Output the (X, Y) coordinate of the center of the cell containing the given text.  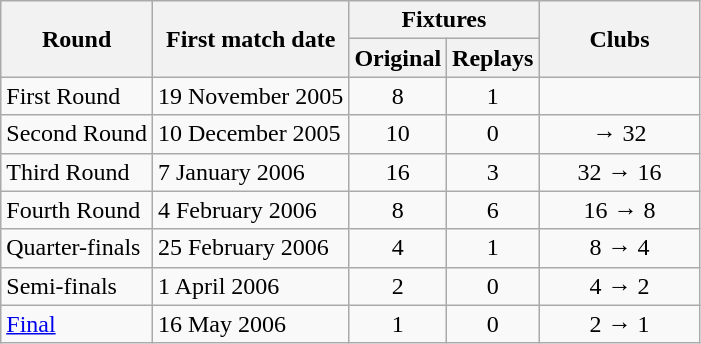
4 (398, 248)
25 February 2006 (250, 248)
Replays (493, 58)
16 (398, 172)
Original (398, 58)
3 (493, 172)
Final (77, 324)
6 (493, 210)
1 April 2006 (250, 286)
Fourth Round (77, 210)
4 February 2006 (250, 210)
19 November 2005 (250, 96)
16 May 2006 (250, 324)
Round (77, 39)
Third Round (77, 172)
First Round (77, 96)
10 (398, 134)
7 January 2006 (250, 172)
Semi-finals (77, 286)
8 → 4 (620, 248)
10 December 2005 (250, 134)
First match date (250, 39)
Second Round (77, 134)
2 → 1 (620, 324)
→ 32 (620, 134)
4 → 2 (620, 286)
16 → 8 (620, 210)
32 → 16 (620, 172)
Fixtures (444, 20)
2 (398, 286)
Quarter-finals (77, 248)
Clubs (620, 39)
